Return [X, Y] of the center of cell containing provided text 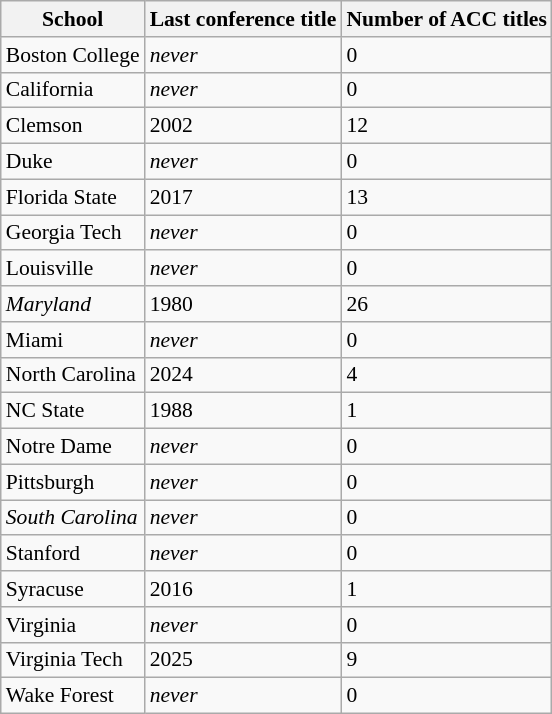
School [73, 19]
2024 [244, 375]
Virginia [73, 625]
NC State [73, 411]
1988 [244, 411]
North Carolina [73, 375]
2002 [244, 126]
2016 [244, 589]
Number of ACC titles [446, 19]
California [73, 90]
Duke [73, 162]
Miami [73, 340]
Boston College [73, 55]
2017 [244, 197]
Stanford [73, 554]
9 [446, 660]
South Carolina [73, 518]
26 [446, 304]
Georgia Tech [73, 233]
Pittsburgh [73, 482]
Louisville [73, 269]
4 [446, 375]
Last conference title [244, 19]
Virginia Tech [73, 660]
1980 [244, 304]
Wake Forest [73, 696]
2025 [244, 660]
Clemson [73, 126]
Maryland [73, 304]
Syracuse [73, 589]
Florida State [73, 197]
13 [446, 197]
Notre Dame [73, 447]
12 [446, 126]
